Return the (x, y) coordinate for the center point of the cell that contains the specified text.  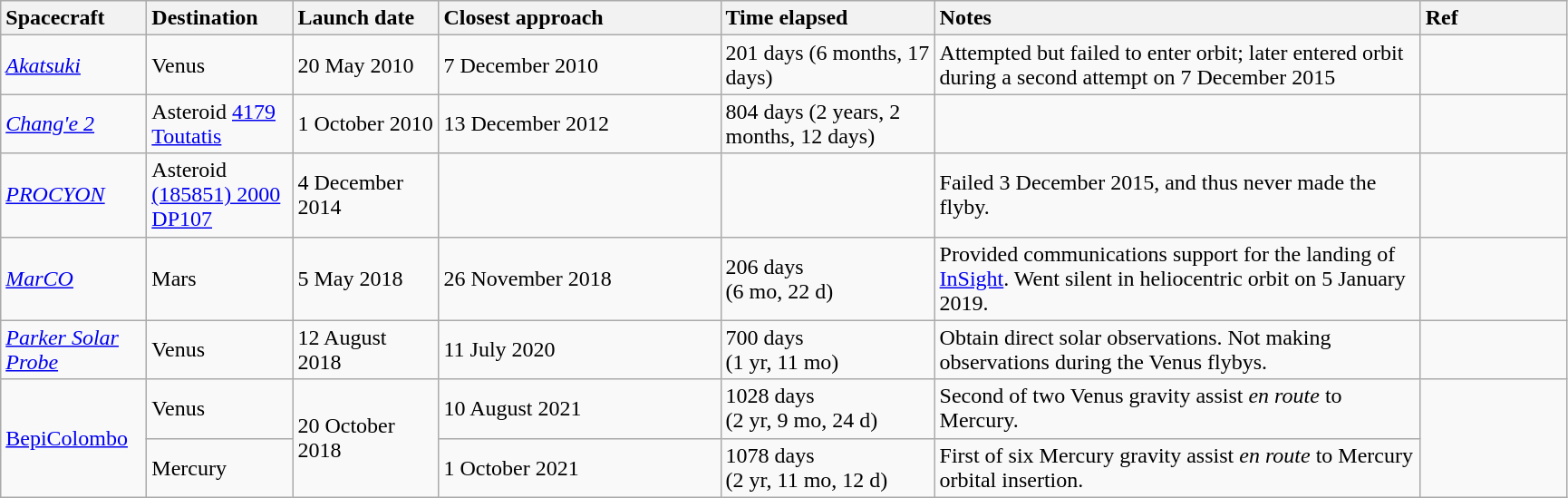
1 October 2010 (366, 123)
804 days (2 years, 2 months, 12 days) (828, 123)
Ref (1494, 18)
Akatsuki (74, 65)
1028 days(2 yr, 9 mo, 24 d) (828, 408)
20 May 2010 (366, 65)
Mercury (219, 468)
BepiColombo (74, 438)
Provided communications support for the landing of InSight. Went silent in heliocentric orbit on 5 January 2019. (1177, 278)
Mars (219, 278)
Obtain direct solar observations. Not making observations during the Venus flybys. (1177, 350)
206 days(6 mo, 22 d) (828, 278)
MarCO (74, 278)
10 August 2021 (580, 408)
5 May 2018 (366, 278)
PROCYON (74, 195)
Attempted but failed to enter orbit; later entered orbit during a second attempt on 7 December 2015 (1177, 65)
26 November 2018 (580, 278)
Launch date (366, 18)
4 December 2014 (366, 195)
Asteroid (185851) 2000 DP107 (219, 195)
Second of two Venus gravity assist en route to Mercury. (1177, 408)
20 October 2018 (366, 438)
1078 days(2 yr, 11 mo, 12 d) (828, 468)
201 days (6 months, 17 days) (828, 65)
12 August 2018 (366, 350)
Destination (219, 18)
Closest approach (580, 18)
11 July 2020 (580, 350)
First of six Mercury gravity assist en route to Mercury orbital insertion. (1177, 468)
Spacecraft (74, 18)
Time elapsed (828, 18)
Asteroid 4179 Toutatis (219, 123)
13 December 2012 (580, 123)
Parker Solar Probe (74, 350)
7 December 2010 (580, 65)
Chang'e 2 (74, 123)
700 days(1 yr, 11 mo) (828, 350)
Failed 3 December 2015, and thus never made the flyby. (1177, 195)
Notes (1177, 18)
1 October 2021 (580, 468)
